From the cell containing the given text, extract its center point as [X, Y] coordinate. 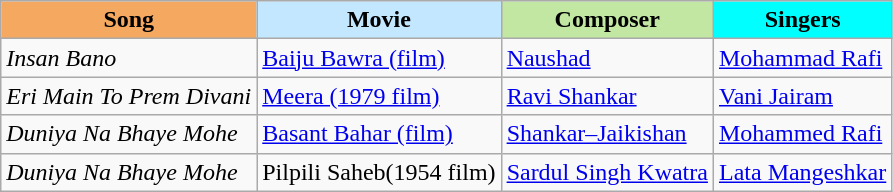
Naushad [607, 58]
Mohammad Rafi [802, 58]
Vani Jairam [802, 96]
Meera (1979 film) [379, 96]
Singers [802, 20]
Lata Mangeshkar [802, 172]
Basant Bahar (film) [379, 134]
Insan Bano [129, 58]
Eri Main To Prem Divani [129, 96]
Pilpili Saheb(1954 film) [379, 172]
Shankar–Jaikishan [607, 134]
Composer [607, 20]
Mohammed Rafi [802, 134]
Ravi Shankar [607, 96]
Baiju Bawra (film) [379, 58]
Movie [379, 20]
Song [129, 20]
Sardul Singh Kwatra [607, 172]
